Return [X, Y] of the center of cell containing provided text 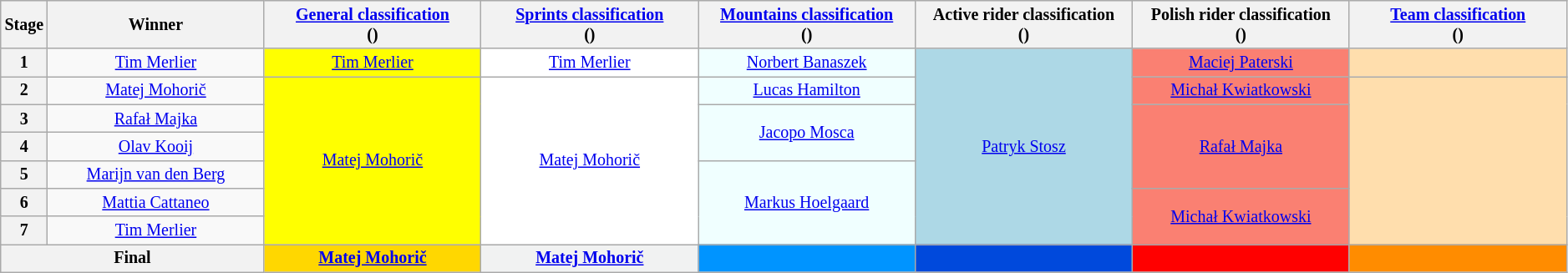
4 [24, 147]
Patryk Stosz [1024, 147]
Active rider classification() [1024, 25]
General classification() [373, 25]
1 [24, 63]
3 [24, 119]
7 [24, 230]
Jacopo Mosca [807, 132]
2 [24, 90]
Final [132, 259]
Maciej Paterski [1241, 63]
Mountains classification() [807, 25]
Winner [155, 25]
Team classification() [1458, 25]
Sprints classification() [590, 25]
6 [24, 202]
Markus Hoelgaard [807, 202]
Mattia Cattaneo [155, 202]
Norbert Banaszek [807, 63]
Marijn van den Berg [155, 174]
Polish rider classification() [1241, 25]
5 [24, 174]
Stage [24, 25]
Olav Kooij [155, 147]
Lucas Hamilton [807, 90]
